Determine the (X, Y) coordinate at the center of the cell enclosing the given text.  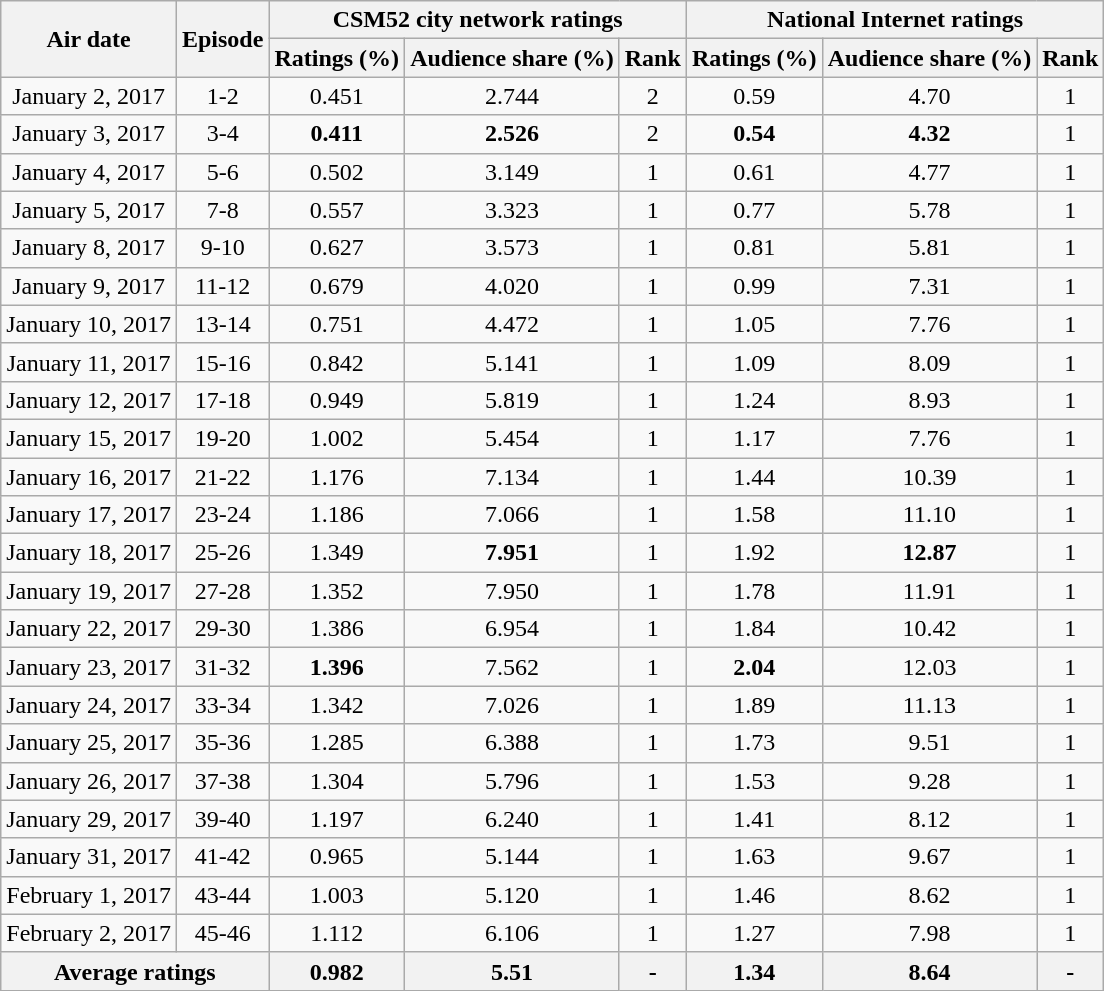
8.12 (930, 819)
0.451 (337, 96)
9-10 (222, 248)
National Internet ratings (894, 20)
January 26, 2017 (89, 781)
7.98 (930, 933)
8.62 (930, 895)
6.240 (512, 819)
41-42 (222, 857)
1.342 (337, 705)
1.73 (754, 743)
8.09 (930, 362)
0.842 (337, 362)
5.78 (930, 210)
3-4 (222, 134)
1.396 (337, 667)
February 2, 2017 (89, 933)
1.92 (754, 553)
1.285 (337, 743)
4.020 (512, 286)
0.502 (337, 172)
1.78 (754, 591)
29-30 (222, 629)
7.562 (512, 667)
1.176 (337, 477)
January 18, 2017 (89, 553)
10.39 (930, 477)
9.28 (930, 781)
0.61 (754, 172)
1.58 (754, 515)
11.91 (930, 591)
1.89 (754, 705)
1.63 (754, 857)
0.81 (754, 248)
0.751 (337, 324)
0.99 (754, 286)
January 4, 2017 (89, 172)
0.77 (754, 210)
11-12 (222, 286)
January 3, 2017 (89, 134)
January 15, 2017 (89, 438)
1.352 (337, 591)
6.106 (512, 933)
0.949 (337, 400)
January 12, 2017 (89, 400)
0.411 (337, 134)
4.70 (930, 96)
January 31, 2017 (89, 857)
2.526 (512, 134)
Average ratings (135, 971)
10.42 (930, 629)
39-40 (222, 819)
5.144 (512, 857)
7-8 (222, 210)
6.388 (512, 743)
5.819 (512, 400)
3.573 (512, 248)
1.17 (754, 438)
27-28 (222, 591)
37-38 (222, 781)
January 16, 2017 (89, 477)
35-36 (222, 743)
1.34 (754, 971)
0.59 (754, 96)
15-16 (222, 362)
0.557 (337, 210)
7.950 (512, 591)
31-32 (222, 667)
5.796 (512, 781)
12.03 (930, 667)
February 1, 2017 (89, 895)
25-26 (222, 553)
11.10 (930, 515)
Air date (89, 39)
7.134 (512, 477)
January 29, 2017 (89, 819)
5.120 (512, 895)
January 8, 2017 (89, 248)
1.46 (754, 895)
5.454 (512, 438)
5.81 (930, 248)
5.141 (512, 362)
1.186 (337, 515)
23-24 (222, 515)
12.87 (930, 553)
1.112 (337, 933)
1.44 (754, 477)
6.954 (512, 629)
January 24, 2017 (89, 705)
January 22, 2017 (89, 629)
1.41 (754, 819)
0.679 (337, 286)
43-44 (222, 895)
45-46 (222, 933)
11.13 (930, 705)
0.982 (337, 971)
2.744 (512, 96)
1.27 (754, 933)
9.51 (930, 743)
9.67 (930, 857)
January 17, 2017 (89, 515)
4.32 (930, 134)
19-20 (222, 438)
4.472 (512, 324)
3.149 (512, 172)
7.31 (930, 286)
1.53 (754, 781)
January 9, 2017 (89, 286)
5-6 (222, 172)
1.24 (754, 400)
4.77 (930, 172)
0.54 (754, 134)
1.002 (337, 438)
Episode (222, 39)
3.323 (512, 210)
January 23, 2017 (89, 667)
17-18 (222, 400)
1.304 (337, 781)
January 10, 2017 (89, 324)
1.84 (754, 629)
1-2 (222, 96)
2.04 (754, 667)
8.64 (930, 971)
January 5, 2017 (89, 210)
7.951 (512, 553)
1.05 (754, 324)
1.09 (754, 362)
33-34 (222, 705)
1.386 (337, 629)
January 25, 2017 (89, 743)
13-14 (222, 324)
8.93 (930, 400)
January 2, 2017 (89, 96)
January 11, 2017 (89, 362)
1.003 (337, 895)
1.197 (337, 819)
CSM52 city network ratings (478, 20)
January 19, 2017 (89, 591)
0.965 (337, 857)
1.349 (337, 553)
21-22 (222, 477)
7.026 (512, 705)
7.066 (512, 515)
0.627 (337, 248)
5.51 (512, 971)
